Extract the [X, Y] coordinate from the center of the cell holding the provided text.  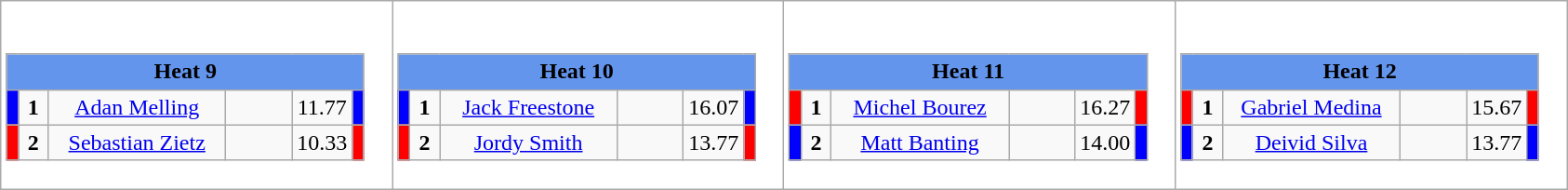
Jack Freestone [528, 107]
Matt Banting [921, 142]
Gabriel Medina [1311, 107]
Deivid Silva [1311, 142]
16.27 [1105, 107]
Heat 12 1 Gabriel Medina 15.67 2 Deivid Silva 13.77 [1371, 95]
Michel Bourez [921, 107]
Heat 12 [1360, 72]
Heat 10 1 Jack Freestone 16.07 2 Jordy Smith 13.77 [588, 95]
10.33 [322, 142]
16.07 [714, 107]
Heat 11 [968, 72]
15.67 [1497, 107]
Heat 9 [185, 72]
Heat 10 [577, 72]
11.77 [322, 107]
Jordy Smith [528, 142]
14.00 [1105, 142]
Sebastian Zietz [138, 142]
Heat 9 1 Adan Melling 11.77 2 Sebastian Zietz 10.33 [197, 95]
Heat 11 1 Michel Bourez 16.27 2 Matt Banting 14.00 [980, 95]
Adan Melling [138, 107]
